Pinpoint the cell where the given text exists, returning its [x, y] midpoint coordinate. 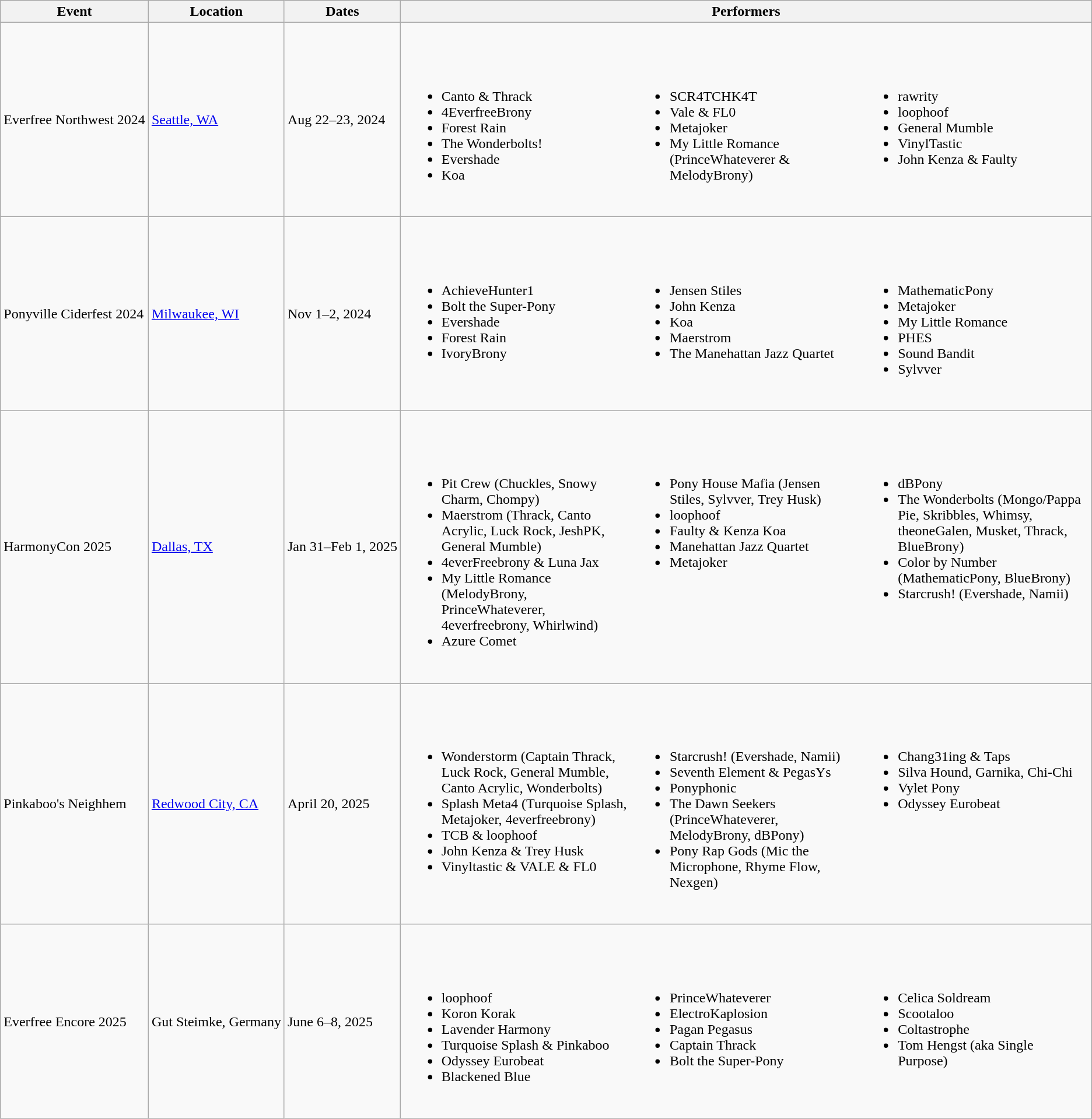
Pinkaboo's Neighhem [75, 804]
Everfree Northwest 2024 [75, 120]
Event [75, 12]
HarmonyCon 2025 [75, 547]
Pony House Mafia (Jensen Stiles, Sylvver, Trey Husk)loophoofFaulty & Kenza KoaManehattan Jazz QuartetMetajoker [745, 555]
Redwood City, CA [216, 804]
Location [216, 12]
loophoofKoron KorakLavender HarmonyTurquoise Splash & PinkabooOdyssey EurobeatBlackened Blue [518, 1030]
Canto & Thrack4EverfreeBronyForest RainThe Wonderbolts!EvershadeKoa [518, 127]
Seattle, WA [216, 120]
AchieveHunter1Bolt the Super-PonyEvershadeForest RainIvoryBrony [518, 322]
Jan 31–Feb 1, 2025 [342, 547]
Chang31ing & TapsSilva Hound, Garnika, Chi-ChiVylet PonyOdyssey Eurobeat [974, 812]
April 20, 2025 [342, 804]
Nov 1–2, 2024 [342, 314]
SCR4TCHK4TVale & FL0MetajokerMy Little Romance (PrinceWhateverer & MelodyBrony) [745, 127]
Dallas, TX [216, 547]
Milwaukee, WI [216, 314]
MathematicPonyMetajokerMy Little RomancePHESSound BanditSylvver [974, 322]
Aug 22–23, 2024 [342, 120]
Everfree Encore 2025 [75, 1022]
Dates [342, 12]
Ponyville Ciderfest 2024 [75, 314]
Performers [745, 12]
PrinceWhatevererElectroKaplosionPagan PegasusCaptain ThrackBolt the Super-Pony [745, 1030]
Gut Steimke, Germany [216, 1022]
June 6–8, 2025 [342, 1022]
Celica SoldreamScootalooColtastropheTom Hengst (aka Single Purpose) [974, 1030]
Jensen StilesJohn KenzaKoaMaerstromThe Manehattan Jazz Quartet [745, 322]
rawrityloophoofGeneral MumbleVinylTasticJohn Kenza & Faulty [974, 127]
